Capture the cell that displays the provided text and extract its [X, Y] central coordinate. 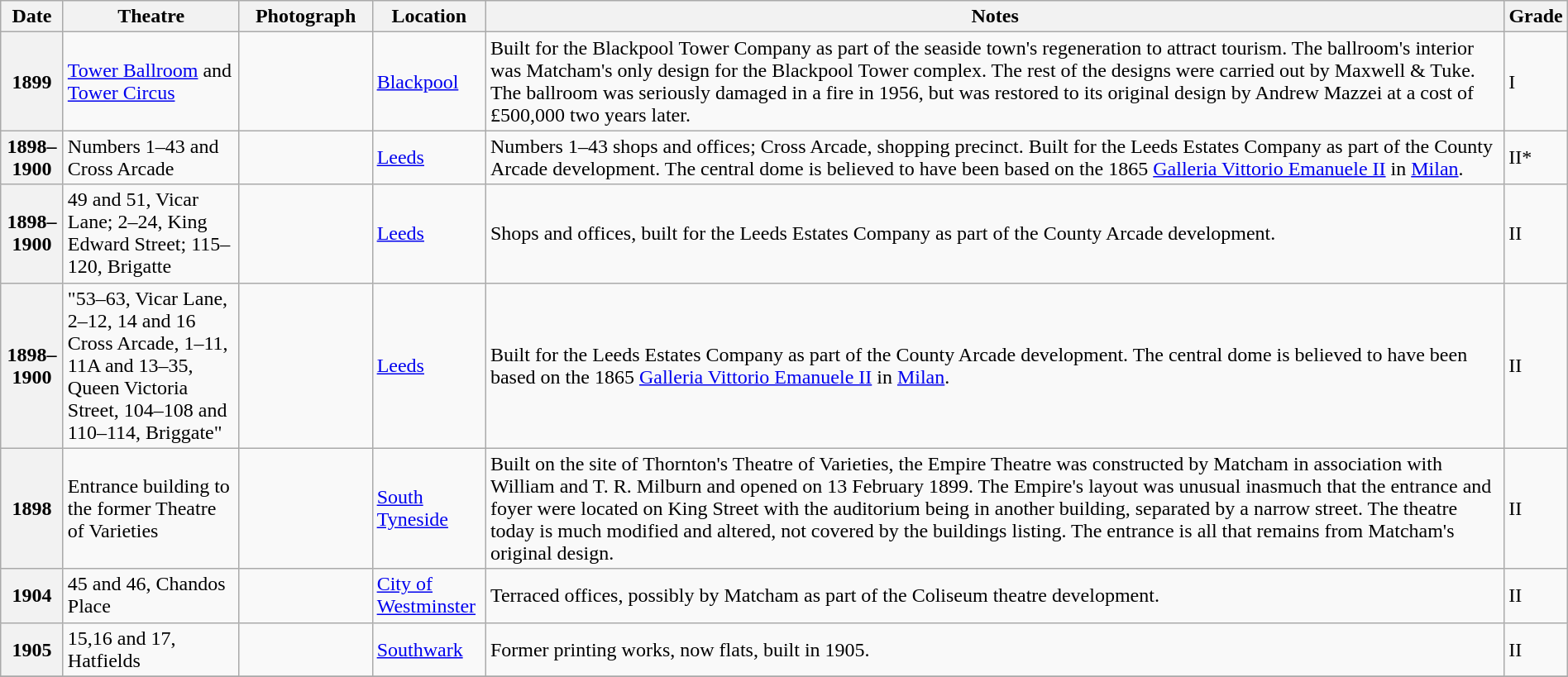
Entrance building to the former Theatre of Varieties [151, 508]
South Tyneside [428, 508]
Blackpool [428, 81]
49 and 51, Vicar Lane; 2–24, King Edward Street; 115–120, Brigatte [151, 233]
15,16 and 17, Hatfields [151, 650]
1904 [32, 595]
Date [32, 17]
1905 [32, 650]
45 and 46, Chandos Place [151, 595]
Photograph [306, 17]
"53–63, Vicar Lane, 2–12, 14 and 16 Cross Arcade, 1–11, 11A and 13–35, Queen Victoria Street, 104–108 and 110–114, Briggate" [151, 365]
Numbers 1–43 and Cross Arcade [151, 157]
Grade [1536, 17]
1898 [32, 508]
Southwark [428, 650]
Location [428, 17]
Terraced offices, possibly by Matcham as part of the Coliseum theatre development. [994, 595]
Theatre [151, 17]
Notes [994, 17]
Tower Ballroom and Tower Circus [151, 81]
Former printing works, now flats, built in 1905. [994, 650]
I [1536, 81]
Shops and offices, built for the Leeds Estates Company as part of the County Arcade development. [994, 233]
II* [1536, 157]
City of Westminster [428, 595]
1899 [32, 81]
